Extract the (X, Y) coordinate from the center of the cell holding the provided text.  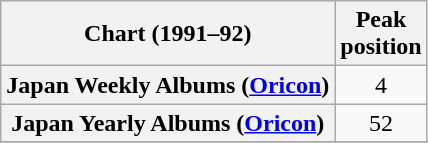
4 (381, 85)
Peakposition (381, 34)
Chart (1991–92) (168, 34)
52 (381, 123)
Japan Yearly Albums (Oricon) (168, 123)
Japan Weekly Albums (Oricon) (168, 85)
